Return (x, y) of the center of cell containing provided text 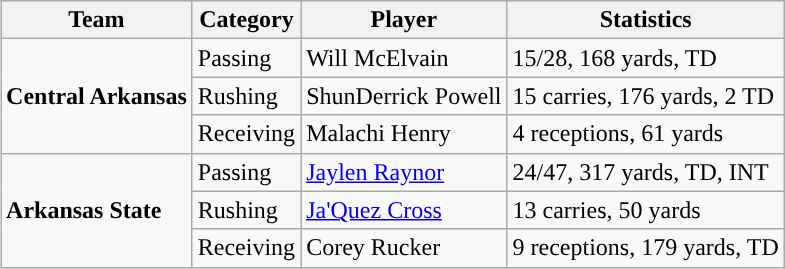
Corey Rucker (404, 248)
Arkansas State (97, 210)
4 receptions, 61 yards (646, 134)
Team (97, 20)
24/47, 317 yards, TD, INT (646, 172)
Player (404, 20)
15/28, 168 yards, TD (646, 58)
Statistics (646, 20)
Jaylen Raynor (404, 172)
Malachi Henry (404, 134)
9 receptions, 179 yards, TD (646, 248)
Will McElvain (404, 58)
Category (246, 20)
13 carries, 50 yards (646, 210)
Ja'Quez Cross (404, 210)
ShunDerrick Powell (404, 96)
15 carries, 176 yards, 2 TD (646, 96)
Central Arkansas (97, 96)
